Return the (X, Y) coordinate for the center point of the cell that contains the specified text.  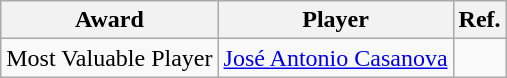
Player (336, 20)
Award (110, 20)
José Antonio Casanova (336, 58)
Most Valuable Player (110, 58)
Ref. (480, 20)
